Locate the cell with the specified text and output its [x, y] center coordinate. 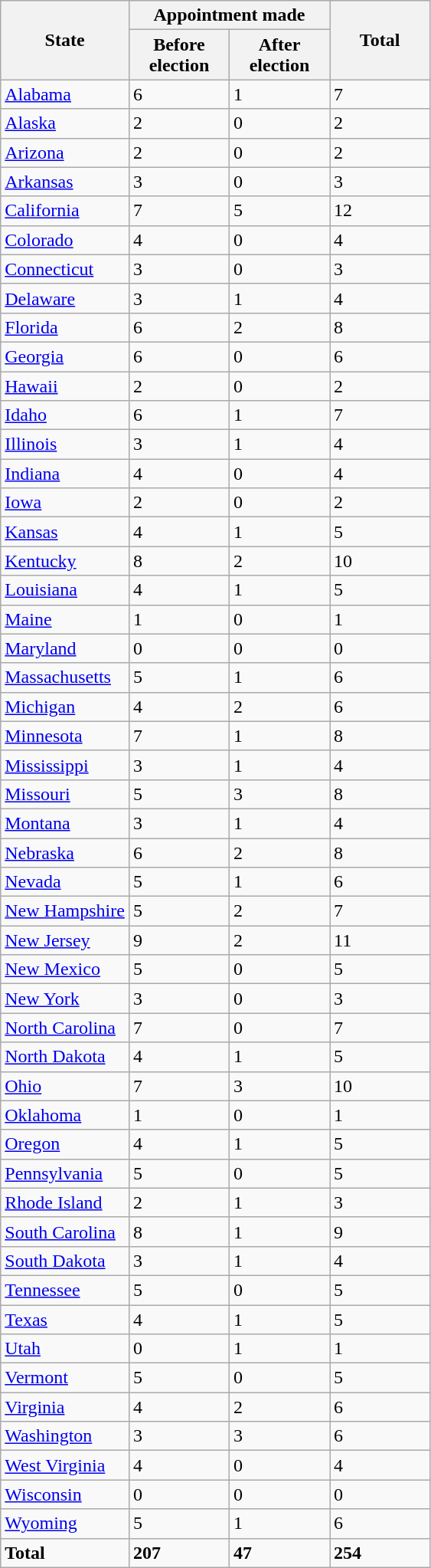
Arizona [65, 153]
Georgia [65, 356]
Iowa [65, 503]
Colorado [65, 240]
Virginia [65, 1407]
207 [179, 1553]
Florida [65, 327]
Alaska [65, 123]
Indiana [65, 474]
Pennsylvania [65, 1173]
Oregon [65, 1144]
North Dakota [65, 1057]
California [65, 211]
Kansas [65, 532]
12 [380, 211]
Vermont [65, 1378]
New Jersey [65, 940]
11 [380, 940]
North Carolina [65, 1028]
Missouri [65, 794]
West Virginia [65, 1465]
Nevada [65, 882]
Oklahoma [65, 1115]
Rhode Island [65, 1202]
South Dakota [65, 1261]
After election [280, 55]
New Hampshire [65, 911]
Connecticut [65, 269]
New Mexico [65, 969]
Alabama [65, 94]
Before election [179, 55]
Minnesota [65, 736]
254 [380, 1553]
Montana [65, 823]
Nebraska [65, 853]
Louisiana [65, 590]
Maine [65, 619]
Massachusetts [65, 677]
Illinois [65, 444]
South Carolina [65, 1232]
Idaho [65, 415]
Wisconsin [65, 1494]
Hawaii [65, 385]
Appointment made [229, 15]
Texas [65, 1319]
Arkansas [65, 182]
Delaware [65, 298]
Tennessee [65, 1290]
Ohio [65, 1086]
State [65, 40]
Maryland [65, 648]
Washington [65, 1436]
Utah [65, 1349]
Mississippi [65, 765]
Kentucky [65, 561]
New York [65, 999]
Michigan [65, 707]
Wyoming [65, 1524]
47 [280, 1553]
